Determine the (X, Y) coordinate at the center of the cell enclosing the given text.  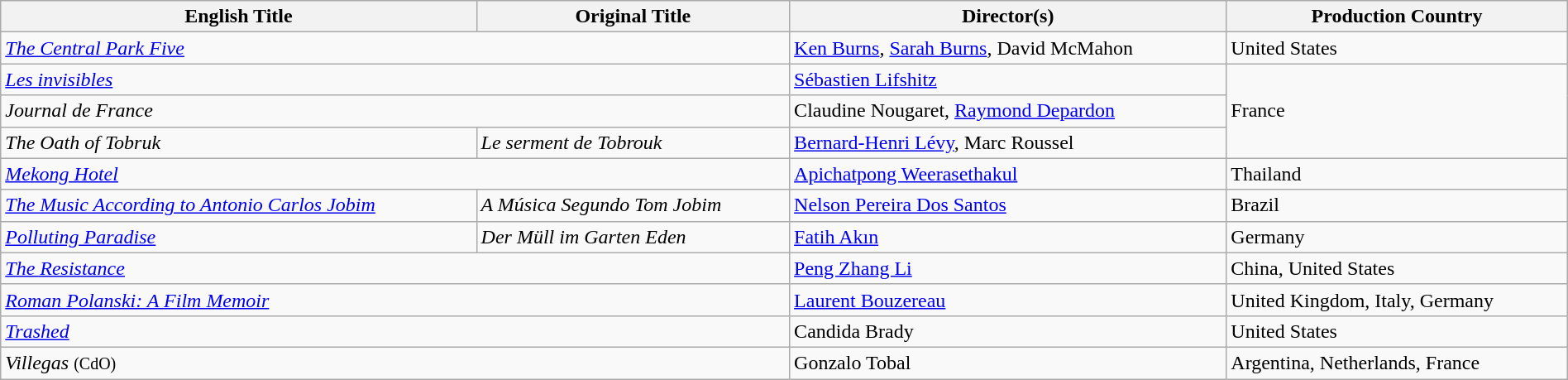
Brazil (1397, 205)
Peng Zhang Li (1008, 268)
Laurent Bouzereau (1008, 300)
Director(s) (1008, 17)
United Kingdom, Italy, Germany (1397, 300)
Claudine Nougaret, Raymond Depardon (1008, 111)
Bernard-Henri Lévy, Marc Roussel (1008, 142)
France (1397, 111)
Nelson Pereira Dos Santos (1008, 205)
Les invisibles (395, 79)
The Oath of Tobruk (238, 142)
English Title (238, 17)
Production Country (1397, 17)
The Resistance (395, 268)
Der Müll im Garten Eden (633, 237)
Trashed (395, 331)
Le serment de Tobrouk (633, 142)
Roman Polanski: A Film Memoir (395, 300)
Sébastien Lifshitz (1008, 79)
Mekong Hotel (395, 174)
Original Title (633, 17)
Germany (1397, 237)
Thailand (1397, 174)
Fatih Akın (1008, 237)
The Central Park Five (395, 48)
Ken Burns, Sarah Burns, David McMahon (1008, 48)
Journal de France (395, 111)
Polluting Paradise (238, 237)
Villegas (CdO) (395, 363)
Apichatpong Weerasethakul (1008, 174)
The Music According to Antonio Carlos Jobim (238, 205)
Gonzalo Tobal (1008, 363)
A Música Segundo Tom Jobim (633, 205)
Argentina, Netherlands, France (1397, 363)
China, United States (1397, 268)
Candida Brady (1008, 331)
